Extract the [x, y] coordinate from the center of the cell holding the provided text.  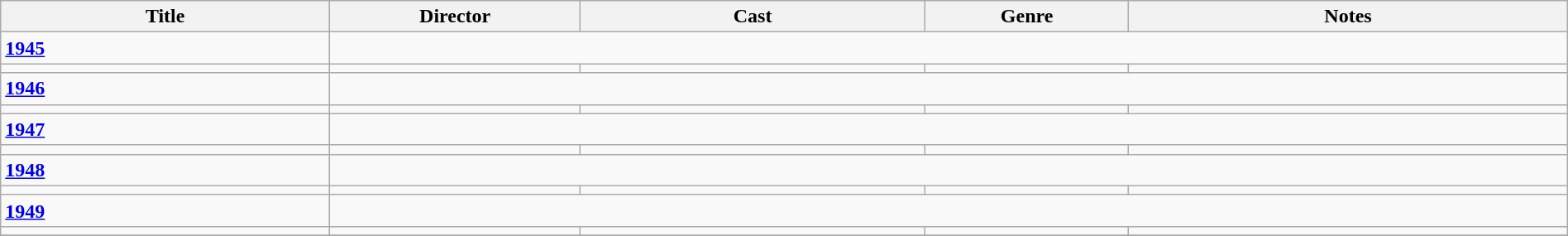
Notes [1348, 17]
1946 [165, 89]
Title [165, 17]
1947 [165, 129]
1949 [165, 210]
Genre [1026, 17]
1948 [165, 170]
Director [455, 17]
1945 [165, 48]
Cast [753, 17]
